Output the [X, Y] coordinate of the center of the cell containing the given text.  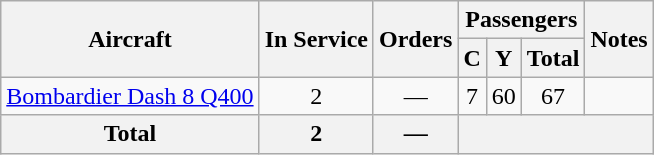
Y [504, 58]
In Service [316, 39]
Orders [415, 39]
Notes [619, 39]
60 [504, 96]
Passengers [522, 20]
67 [553, 96]
Aircraft [130, 39]
Bombardier Dash 8 Q400 [130, 96]
C [472, 58]
7 [472, 96]
